Locate the cell with the specified text and output its [X, Y] center coordinate. 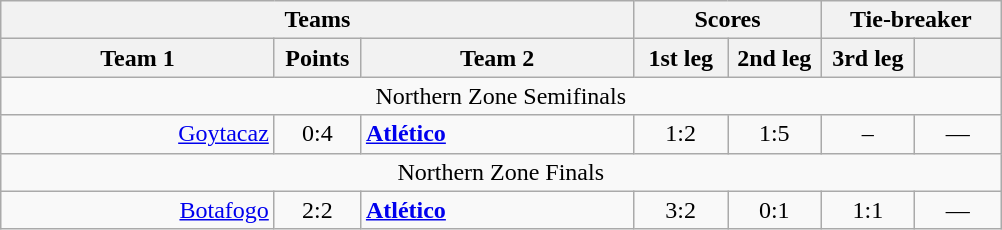
Scores [728, 20]
Points [317, 58]
2nd leg [775, 58]
2:2 [317, 210]
0:1 [775, 210]
Team 1 [138, 58]
Teams [318, 20]
1st leg [681, 58]
Team 2 [497, 58]
1:2 [681, 134]
0:4 [317, 134]
Northern Zone Finals [501, 172]
Northern Zone Semifinals [501, 96]
– [868, 134]
1:5 [775, 134]
3rd leg [868, 58]
Goytacaz [138, 134]
Tie-breaker [911, 20]
3:2 [681, 210]
Botafogo [138, 210]
1:1 [868, 210]
